Detect which cell encompasses the target text, then output its (X, Y) center coordinate. 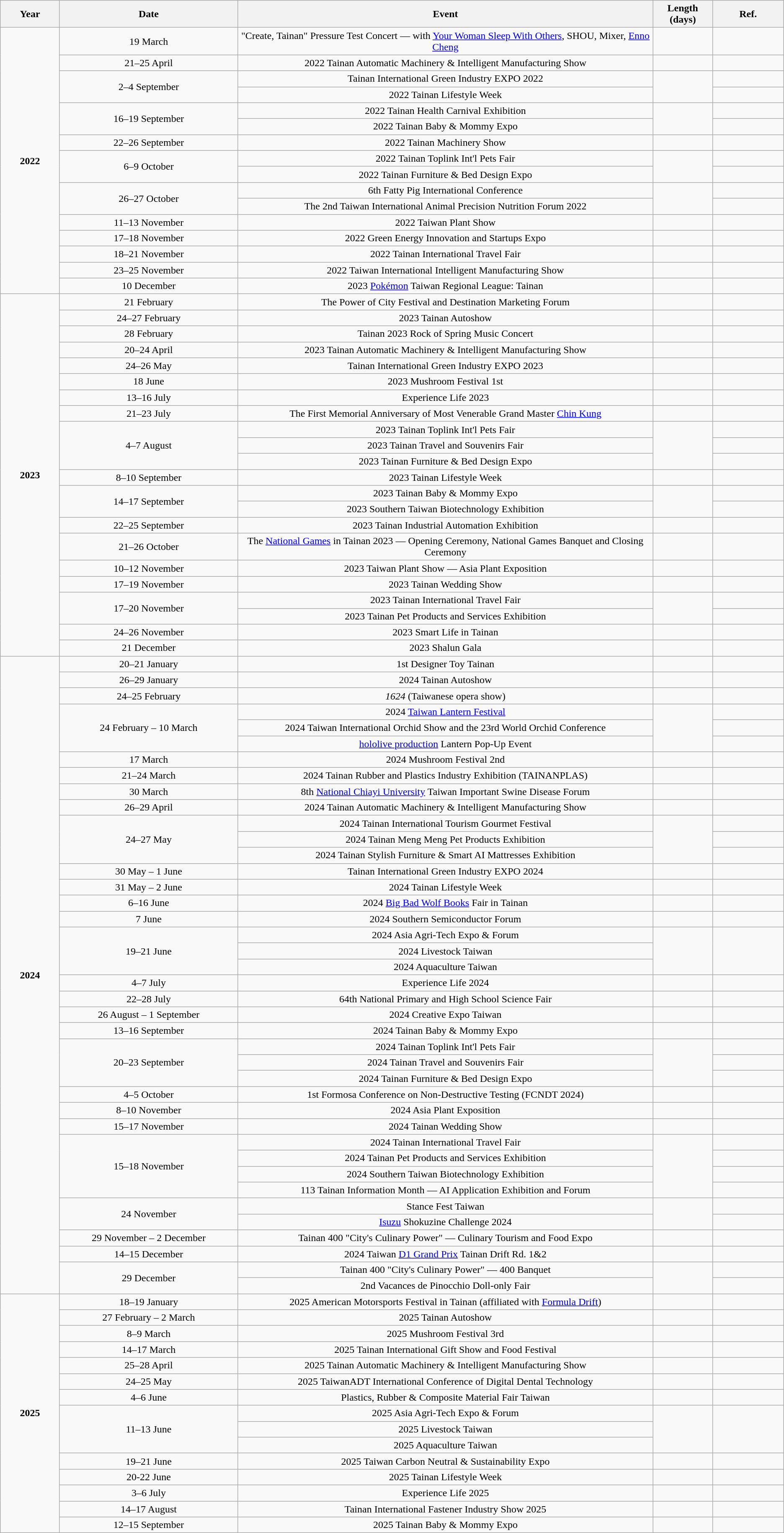
3–6 July (148, 1493)
2024 Livestock Taiwan (446, 951)
2025 Mushroom Festival 3rd (446, 1334)
4–5 October (148, 1094)
2023 Taiwan Plant Show — Asia Plant Exposition (446, 568)
20-22 June (148, 1477)
Tainan 400 "City's Culinary Power" — 400 Banquet (446, 1270)
2022 Tainan Lifestyle Week (446, 95)
2024 Tainan Pet Products and Services Exhibition (446, 1158)
12–15 September (148, 1525)
2023 Tainan Lifestyle Week (446, 477)
17–18 November (148, 238)
30 March (148, 792)
2023 Tainan Pet Products and Services Exhibition (446, 616)
22–28 July (148, 999)
2023 Tainan Toplink Int'l Pets Fair (446, 429)
64th National Primary and High School Science Fair (446, 999)
2022 (30, 161)
Event (446, 14)
2024 Taiwan Lantern Festival (446, 712)
1624 (Taiwanese opera show) (446, 696)
2024 Tainan International Tourism Gourmet Festival (446, 823)
4–6 June (148, 1397)
2025 TaiwanADT International Conference of Digital Dental Technology (446, 1381)
2022 Taiwan Plant Show (446, 222)
21–24 March (148, 776)
Experience Life 2023 (446, 397)
26–29 April (148, 808)
2023 Tainan International Travel Fair (446, 600)
2023 Shalun Gala (446, 648)
2023 Tainan Industrial Automation Exhibition (446, 525)
Tainan 2023 Rock of Spring Music Concert (446, 334)
2023 Tainan Furniture & Bed Design Expo (446, 461)
2022 Tainan Furniture & Bed Design Expo (446, 174)
24 February – 10 March (148, 728)
2024 Tainan Lifestyle Week (446, 887)
Experience Life 2024 (446, 983)
2022 Taiwan International Intelligent Manufacturing Show (446, 270)
20–21 January (148, 664)
21–25 April (148, 63)
6th Fatty Pig International Conference (446, 190)
Tainan International Green Industry EXPO 2022 (446, 79)
21–26 October (148, 547)
2–4 September (148, 87)
2024 Tainan Toplink Int'l Pets Fair (446, 1047)
2024 Tainan Rubber and Plastics Industry Exhibition (TAINANPLAS) (446, 776)
24 November (148, 1214)
26 August – 1 September (148, 1015)
24–26 May (148, 366)
2025 (30, 1413)
24–26 November (148, 632)
20–23 September (148, 1063)
2023 Tainan Automatic Machinery & Intelligent Manufacturing Show (446, 350)
15–18 November (148, 1166)
23–25 November (148, 270)
2024 Tainan Meng Meng Pet Products Exhibition (446, 839)
28 February (148, 334)
6–9 October (148, 166)
1st Formosa Conference on Non-Destructive Testing (FCNDT 2024) (446, 1094)
Isuzu Shokuzine Challenge 2024 (446, 1222)
8–10 September (148, 477)
24–27 May (148, 839)
2024 Tainan Automatic Machinery & Intelligent Manufacturing Show (446, 808)
2024 Creative Expo Taiwan (446, 1015)
2025 Tainan Automatic Machinery & Intelligent Manufacturing Show (446, 1365)
2023 Tainan Baby & Mommy Expo (446, 493)
25–28 April (148, 1365)
27 February – 2 March (148, 1318)
14–17 March (148, 1350)
Tainan International Fastener Industry Show 2025 (446, 1509)
Plastics, Rubber & Composite Material Fair Taiwan (446, 1397)
2nd Vacances de Pinocchio Doll-only Fair (446, 1286)
2024 Asia Agri-Tech Expo & Forum (446, 935)
29 December (148, 1278)
24–25 February (148, 696)
The 2nd Taiwan International Animal Precision Nutrition Forum 2022 (446, 206)
17–19 November (148, 584)
21 February (148, 302)
4–7 August (148, 445)
2023 Tainan Autoshow (446, 318)
10–12 November (148, 568)
20–24 April (148, 350)
15–17 November (148, 1126)
30 May – 1 June (148, 871)
11–13 June (148, 1429)
31 May – 2 June (148, 887)
The First Memorial Anniversary of Most Venerable Grand Master Chin Kung (446, 413)
11–13 November (148, 222)
8–9 March (148, 1334)
14–17 September (148, 501)
24–25 May (148, 1381)
14–15 December (148, 1254)
21–23 July (148, 413)
18 June (148, 382)
"Create, Tainan" Pressure Test Concert — with Your Woman Sleep With Others, SHOU, Mixer, Enno Cheng (446, 41)
Stance Fest Taiwan (446, 1206)
2022 Tainan Health Carnival Exhibition (446, 111)
2022 Green Energy Innovation and Startups Expo (446, 238)
2024 Tainan Travel and Souvenirs Fair (446, 1063)
2025 Tainan Lifestyle Week (446, 1477)
8th National Chiayi University Taiwan Important Swine Disease Forum (446, 792)
2023 Smart Life in Tainan (446, 632)
10 December (148, 286)
17–20 November (148, 608)
2025 Asia Agri-Tech Expo & Forum (446, 1413)
2024 (30, 975)
18–21 November (148, 254)
2024 Tainan Autoshow (446, 680)
2024 Asia Plant Exposition (446, 1110)
The National Games in Tainan 2023 — Opening Ceremony, National Games Banquet and Closing Ceremony (446, 547)
4–7 July (148, 983)
2022 Tainan Machinery Show (446, 142)
18–19 January (148, 1302)
16–19 September (148, 119)
2024 Southern Taiwan Biotechnology Exhibition (446, 1174)
2024 Aquaculture Taiwan (446, 967)
29 November – 2 December (148, 1238)
2022 Tainan Toplink Int'l Pets Fair (446, 158)
113 Tainan Information Month — AI Application Exhibition and Forum (446, 1190)
The Power of City Festival and Destination Marketing Forum (446, 302)
2023 Tainan Travel and Souvenirs Fair (446, 445)
hololive production Lantern Pop-Up Event (446, 743)
2025 Taiwan Carbon Neutral & Sustainability Expo (446, 1461)
2025 American Motorsports Festival in Tainan (affiliated with Formula Drift) (446, 1302)
Length (days) (683, 14)
2023 Tainan Wedding Show (446, 584)
2024 Tainan International Travel Fair (446, 1142)
Experience Life 2025 (446, 1493)
19 March (148, 41)
2022 Tainan Automatic Machinery & Intelligent Manufacturing Show (446, 63)
2023 Southern Taiwan Biotechnology Exhibition (446, 509)
2025 Livestock Taiwan (446, 1429)
14–17 August (148, 1509)
2025 Aquaculture Taiwan (446, 1445)
8–10 November (148, 1110)
21 December (148, 648)
13–16 September (148, 1031)
2022 Tainan International Travel Fair (446, 254)
2025 Tainan Baby & Mommy Expo (446, 1525)
2024 Big Bad Wolf Books Fair in Tainan (446, 903)
2025 Tainan International Gift Show and Food Festival (446, 1350)
13–16 July (148, 397)
2024 Taiwan D1 Grand Prix Tainan Drift Rd. 1&2 (446, 1254)
2024 Southern Semiconductor Forum (446, 919)
Tainan International Green Industry EXPO 2023 (446, 366)
Ref. (748, 14)
17 March (148, 760)
24–27 February (148, 318)
2025 Tainan Autoshow (446, 1318)
Date (148, 14)
2024 Tainan Wedding Show (446, 1126)
26–27 October (148, 198)
2024 Tainan Stylish Furniture & Smart AI Mattresses Exhibition (446, 855)
Tainan 400 "City's Culinary Power" — Culinary Tourism and Food Expo (446, 1238)
2024 Mushroom Festival 2nd (446, 760)
2023 Pokémon Taiwan Regional League: Tainan (446, 286)
2022 Tainan Baby & Mommy Expo (446, 126)
26–29 January (148, 680)
2024 Tainan Furniture & Bed Design Expo (446, 1079)
7 June (148, 919)
2023 (30, 475)
Tainan International Green Industry EXPO 2024 (446, 871)
22–26 September (148, 142)
2024 Tainan Baby & Mommy Expo (446, 1031)
Year (30, 14)
22–25 September (148, 525)
2023 Mushroom Festival 1st (446, 382)
6–16 June (148, 903)
1st Designer Toy Tainan (446, 664)
2024 Taiwan International Orchid Show and the 23rd World Orchid Conference (446, 728)
